Extract the [X, Y] coordinate from the center of the cell holding the provided text.  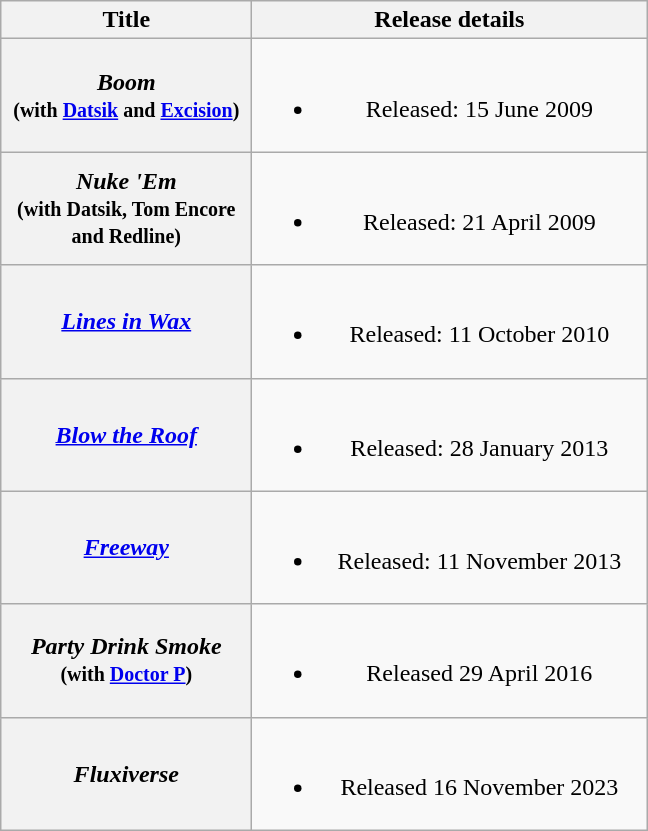
Released: 28 January 2013 [450, 434]
Fluxiverse [126, 774]
Released: 21 April 2009 [450, 208]
Boom(with Datsik and Excision) [126, 96]
Blow the Roof [126, 434]
Released: 15 June 2009 [450, 96]
Nuke 'Em(with Datsik, Tom Encore and Redline) [126, 208]
Freeway [126, 548]
Release details [450, 20]
Released: 11 October 2010 [450, 322]
Released: 11 November 2013 [450, 548]
Released 16 November 2023 [450, 774]
Lines in Wax [126, 322]
Party Drink Smoke(with Doctor P) [126, 660]
Released 29 April 2016 [450, 660]
Title [126, 20]
